Search for the cell housing the specified text and yield its [X, Y] center coordinate. 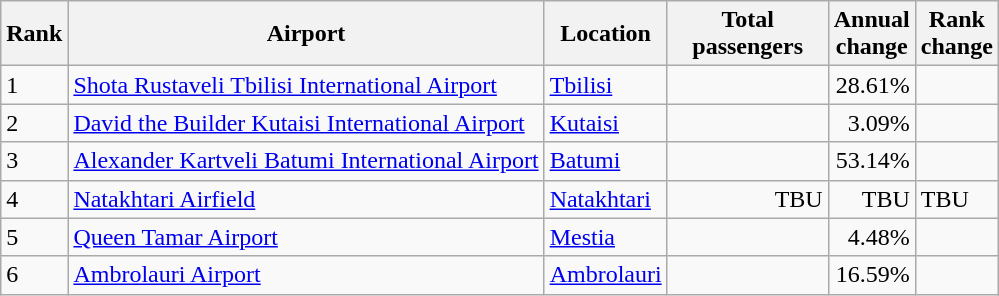
4 [34, 199]
Rank [34, 34]
Natakhtari Airfield [306, 199]
4.48% [872, 237]
Airport [306, 34]
Location [606, 34]
Rankchange [956, 34]
3 [34, 161]
2 [34, 123]
Kutaisi [606, 123]
53.14% [872, 161]
Ambrolauri [606, 275]
3.09% [872, 123]
6 [34, 275]
28.61% [872, 85]
16.59% [872, 275]
Mestia [606, 237]
David the Builder Kutaisi International Airport [306, 123]
Queen Tamar Airport [306, 237]
Alexander Kartveli Batumi International Airport [306, 161]
1 [34, 85]
Natakhtari [606, 199]
Tbilisi [606, 85]
Batumi [606, 161]
Totalpassengers [748, 34]
Ambrolauri Airport [306, 275]
5 [34, 237]
Shota Rustaveli Tbilisi International Airport [306, 85]
Annualchange [872, 34]
